Provide the (X, Y) coordinate of the cell's center where the given text is located.  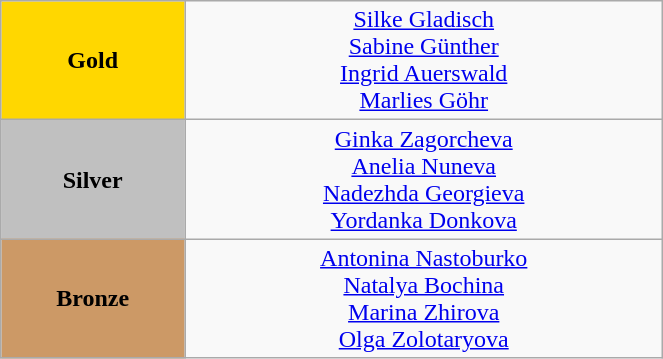
Gold (93, 60)
Bronze (93, 298)
Antonina NastoburkoNatalya BochinaMarina ZhirovaOlga Zolotaryova (424, 298)
Silver (93, 180)
Silke GladischSabine GüntherIngrid AuerswaldMarlies Göhr (424, 60)
Ginka ZagorchevaAnelia NunevaNadezhda GeorgievaYordanka Donkova (424, 180)
